Scan for the cell matching the given text and deliver its [x, y] coordinate at center. 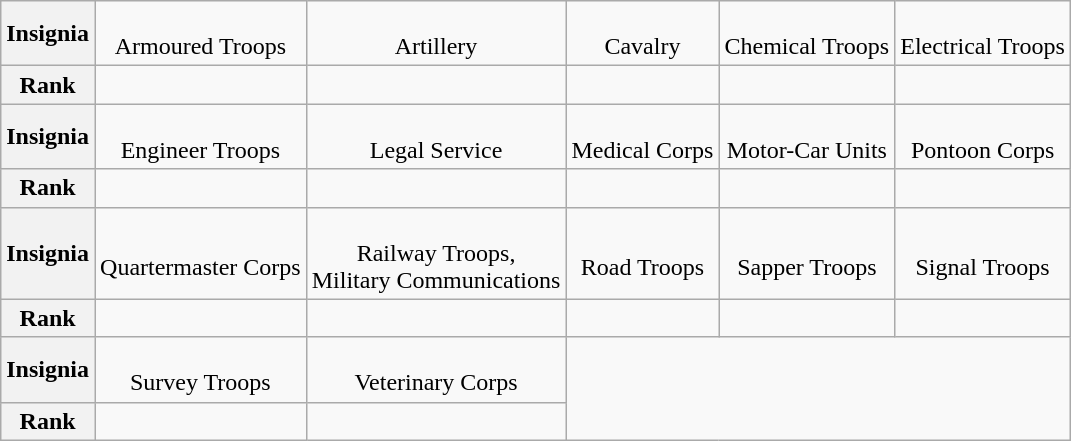
Sapper Troops [807, 253]
Railway Troops,Military Communications [436, 253]
Armoured Troops [201, 34]
Veterinary Corps [436, 370]
Road Troops [642, 253]
Quartermaster Corps [201, 253]
Motor-Car Units [807, 136]
Artillery [436, 34]
Medical Corps [642, 136]
Engineer Troops [201, 136]
Pontoon Corps [983, 136]
Electrical Troops [983, 34]
Signal Troops [983, 253]
Legal Service [436, 136]
Chemical Troops [807, 34]
Survey Troops [201, 370]
Cavalry [642, 34]
